Determine the [x, y] coordinate at the center of the cell enclosing the given text.  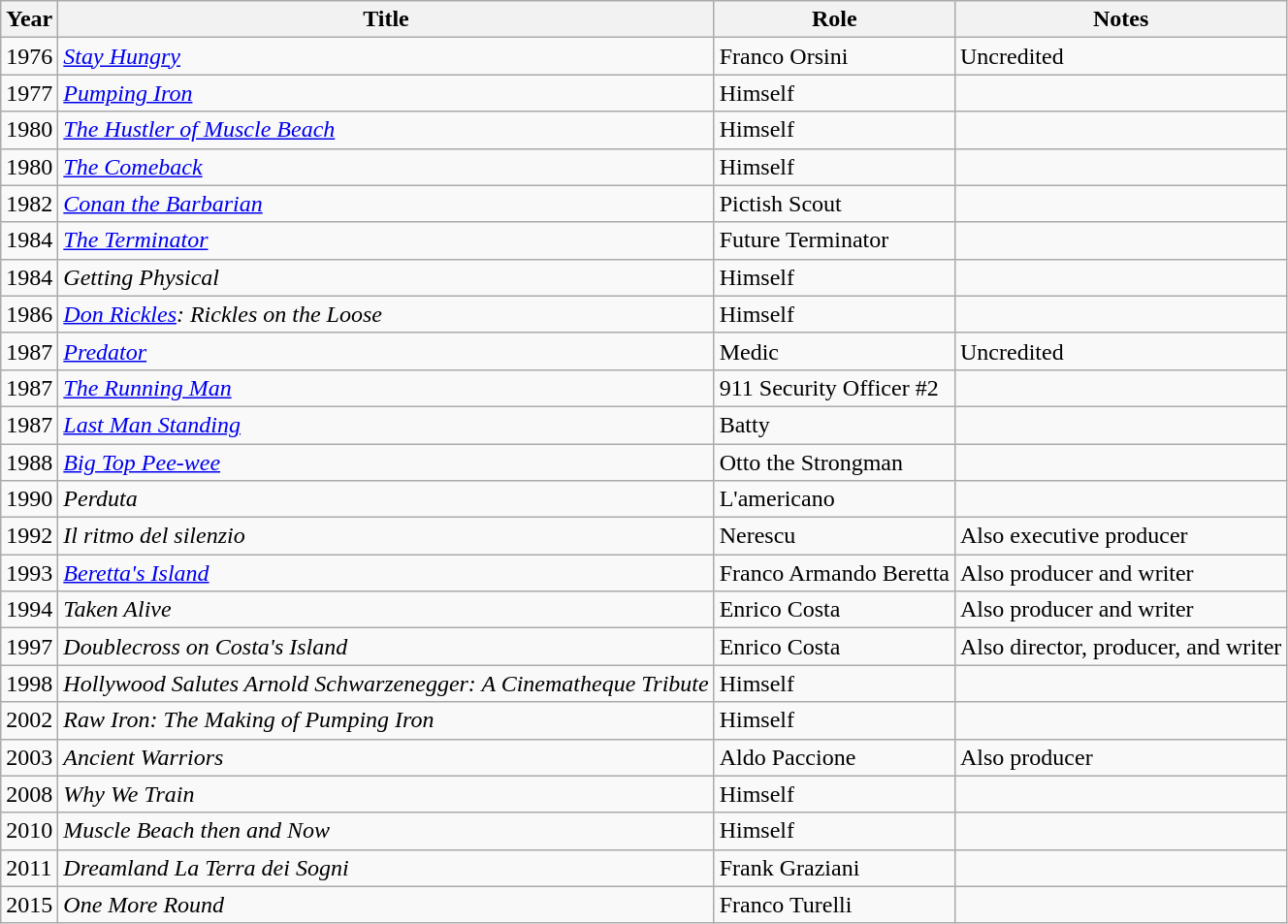
Why We Train [386, 794]
Also producer [1120, 757]
Il ritmo del silenzio [386, 536]
Muscle Beach then and Now [386, 831]
Also executive producer [1120, 536]
Predator [386, 351]
1988 [29, 462]
2011 [29, 868]
Role [834, 19]
Perduta [386, 499]
Raw Iron: The Making of Pumping Iron [386, 720]
Franco Orsini [834, 56]
Pumping Iron [386, 93]
2002 [29, 720]
1997 [29, 647]
Ancient Warriors [386, 757]
Conan the Barbarian [386, 204]
Dreamland La Terra dei Sogni [386, 868]
Batty [834, 425]
1977 [29, 93]
Stay Hungry [386, 56]
L'americano [834, 499]
Don Rickles: Rickles on the Loose [386, 314]
Also director, producer, and writer [1120, 647]
Title [386, 19]
Doublecross on Costa's Island [386, 647]
1994 [29, 610]
Pictish Scout [834, 204]
2015 [29, 905]
1982 [29, 204]
2008 [29, 794]
1990 [29, 499]
One More Round [386, 905]
Beretta's Island [386, 573]
Big Top Pee-wee [386, 462]
Taken Alive [386, 610]
Last Man Standing [386, 425]
Year [29, 19]
1986 [29, 314]
Franco Armando Beretta [834, 573]
Notes [1120, 19]
911 Security Officer #2 [834, 388]
Frank Graziani [834, 868]
1976 [29, 56]
The Running Man [386, 388]
Franco Turelli [834, 905]
Hollywood Salutes Arnold Schwarzenegger: A Cinematheque Tribute [386, 684]
Future Terminator [834, 240]
2003 [29, 757]
Aldo Paccione [834, 757]
The Hustler of Muscle Beach [386, 130]
1998 [29, 684]
1992 [29, 536]
2010 [29, 831]
Otto the Strongman [834, 462]
1993 [29, 573]
Medic [834, 351]
Getting Physical [386, 277]
The Terminator [386, 240]
The Comeback [386, 167]
Nerescu [834, 536]
